Capture the cell that displays the provided text and extract its (x, y) central coordinate. 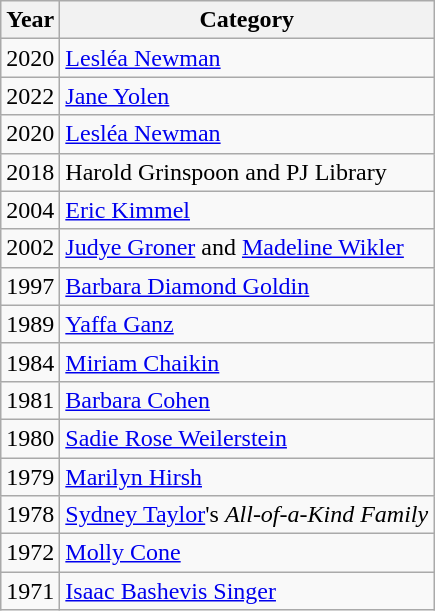
1971 (30, 591)
Miriam Chaikin (247, 362)
Harold Grinspoon and PJ Library (247, 172)
Molly Cone (247, 553)
Barbara Diamond Goldin (247, 286)
Eric Kimmel (247, 210)
Judye Groner and Madeline Wikler (247, 248)
1989 (30, 324)
1979 (30, 477)
1980 (30, 438)
Barbara Cohen (247, 400)
Isaac Bashevis Singer (247, 591)
1981 (30, 400)
Sydney Taylor's All-of-a-Kind Family (247, 515)
Sadie Rose Weilerstein (247, 438)
1997 (30, 286)
Marilyn Hirsh (247, 477)
2018 (30, 172)
2004 (30, 210)
1984 (30, 362)
2022 (30, 96)
2002 (30, 248)
Jane Yolen (247, 96)
Category (247, 20)
1972 (30, 553)
1978 (30, 515)
Year (30, 20)
Yaffa Ganz (247, 324)
